Detect which cell encompasses the target text, then output its [X, Y] center coordinate. 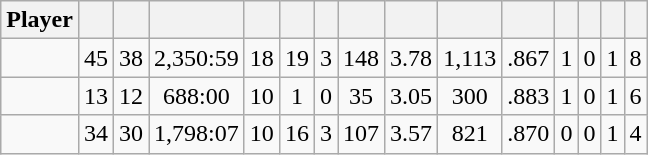
821 [470, 134]
688:00 [197, 96]
3.57 [412, 134]
45 [96, 58]
6 [636, 96]
300 [470, 96]
1,113 [470, 58]
38 [132, 58]
.867 [528, 58]
1,798:07 [197, 134]
2,350:59 [197, 58]
18 [262, 58]
.870 [528, 134]
.883 [528, 96]
8 [636, 58]
107 [362, 134]
4 [636, 134]
19 [296, 58]
16 [296, 134]
35 [362, 96]
148 [362, 58]
34 [96, 134]
3.78 [412, 58]
30 [132, 134]
12 [132, 96]
13 [96, 96]
3.05 [412, 96]
Player [40, 20]
